Extract the [X, Y] coordinate from the center of the cell holding the provided text.  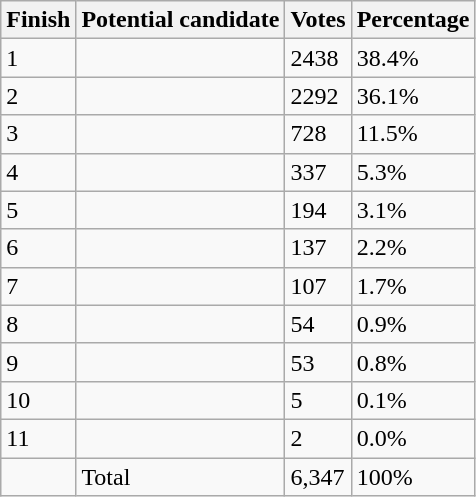
3 [38, 134]
11.5% [413, 134]
2.2% [413, 248]
6 [38, 248]
194 [318, 210]
1.7% [413, 286]
11 [38, 438]
0.0% [413, 438]
54 [318, 324]
0.8% [413, 362]
337 [318, 172]
5.3% [413, 172]
0.1% [413, 400]
728 [318, 134]
3.1% [413, 210]
10 [38, 400]
36.1% [413, 96]
4 [38, 172]
1 [38, 58]
Potential candidate [180, 20]
Total [180, 477]
2292 [318, 96]
0.9% [413, 324]
107 [318, 286]
Finish [38, 20]
Percentage [413, 20]
53 [318, 362]
Votes [318, 20]
7 [38, 286]
38.4% [413, 58]
9 [38, 362]
6,347 [318, 477]
8 [38, 324]
2438 [318, 58]
137 [318, 248]
100% [413, 477]
